Find where the given text appears and provide that cell's center as (X, Y) coordinate. 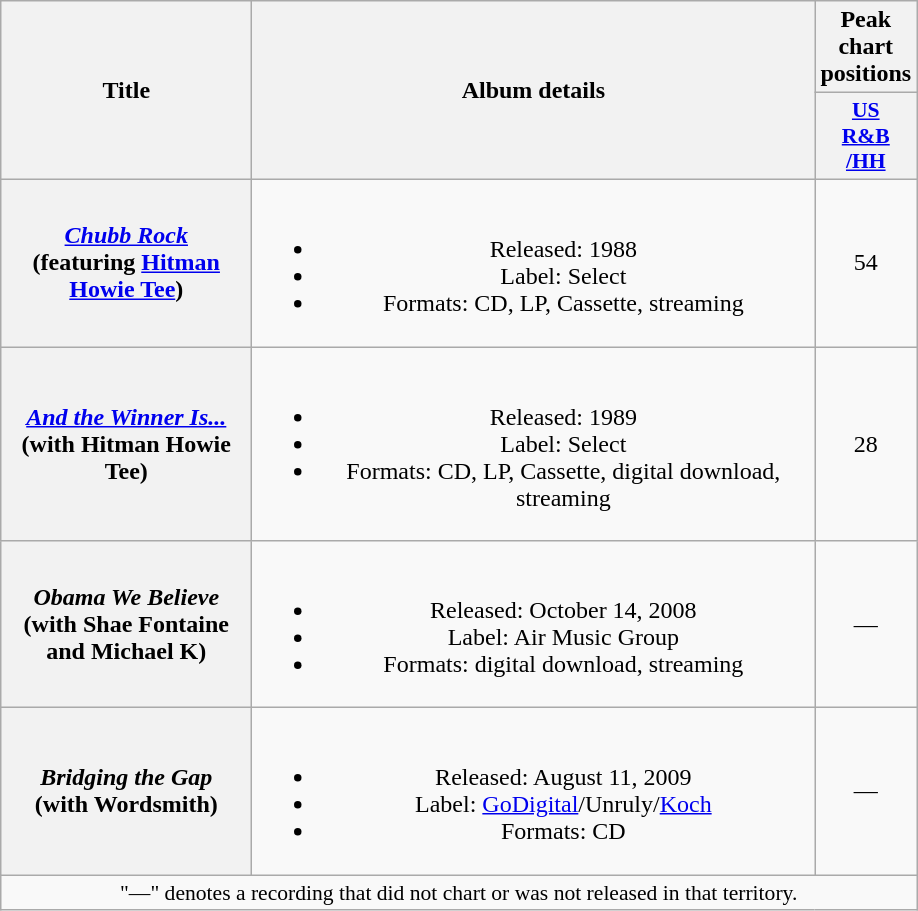
"—" denotes a recording that did not chart or was not released in that territory. (459, 893)
Chubb Rock(featuring Hitman Howie Tee) (126, 262)
And the Winner Is...(with Hitman Howie Tee) (126, 443)
Released: August 11, 2009Label: GoDigital/Unruly/KochFormats: CD (534, 792)
Released: October 14, 2008Label: Air Music GroupFormats: digital download, streaming (534, 624)
Released: 1988Label: SelectFormats: CD, LP, Cassette, streaming (534, 262)
28 (866, 443)
Title (126, 90)
Obama We Believe(with Shae Fontaine and Michael K) (126, 624)
Bridging the Gap(with Wordsmith) (126, 792)
Released: 1989Label: SelectFormats: CD, LP, Cassette, digital download, streaming (534, 443)
Peak chart positions (866, 47)
USR&B/HH (866, 136)
54 (866, 262)
Album details (534, 90)
